Extract the (x, y) coordinate from the center of the cell holding the provided text.  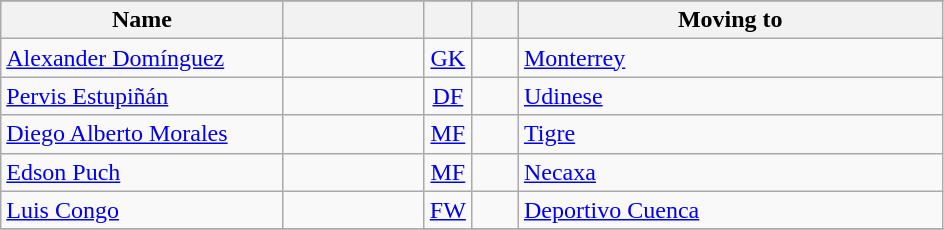
Deportivo Cuenca (730, 210)
Moving to (730, 20)
Necaxa (730, 172)
Luis Congo (142, 210)
Tigre (730, 134)
Edson Puch (142, 172)
DF (448, 96)
Monterrey (730, 58)
Name (142, 20)
Alexander Domínguez (142, 58)
FW (448, 210)
Pervis Estupiñán (142, 96)
Diego Alberto Morales (142, 134)
GK (448, 58)
Udinese (730, 96)
